Identify which cell holds the provided text, then report its [x, y] central coordinate. 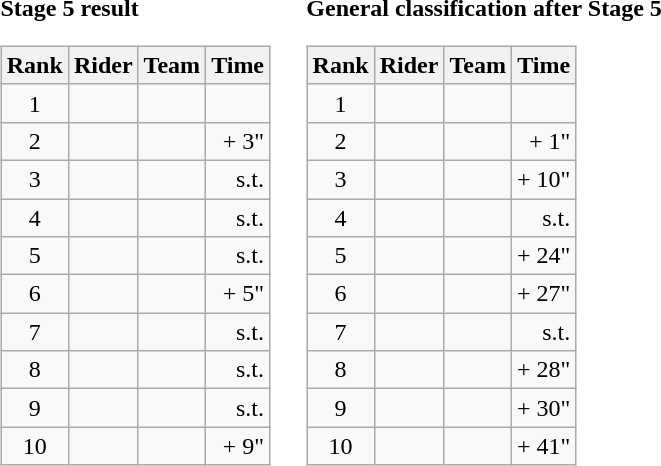
+ 41" [543, 446]
+ 1" [543, 141]
+ 30" [543, 408]
+ 9" [238, 446]
+ 5" [238, 294]
+ 27" [543, 294]
+ 3" [238, 141]
+ 24" [543, 256]
+ 10" [543, 179]
+ 28" [543, 370]
